Return [X, Y] of the center of cell containing provided text 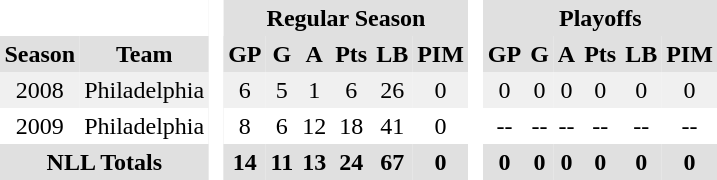
26 [392, 90]
2008 [40, 90]
12 [314, 126]
13 [314, 162]
18 [352, 126]
67 [392, 162]
8 [245, 126]
1 [314, 90]
Team [144, 54]
Playoffs [600, 18]
24 [352, 162]
PIM [441, 54]
NLL Totals [104, 162]
Season [40, 54]
41 [392, 126]
11 [282, 162]
14 [245, 162]
2009 [40, 126]
Regular Season [346, 18]
5 [282, 90]
